Return (X, Y) of the center of cell containing provided text 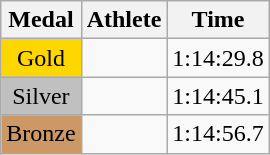
1:14:29.8 (218, 58)
Bronze (41, 134)
Athlete (124, 20)
Silver (41, 96)
Gold (41, 58)
Medal (41, 20)
1:14:45.1 (218, 96)
1:14:56.7 (218, 134)
Time (218, 20)
